From the cell containing the given text, extract its center point as [X, Y] coordinate. 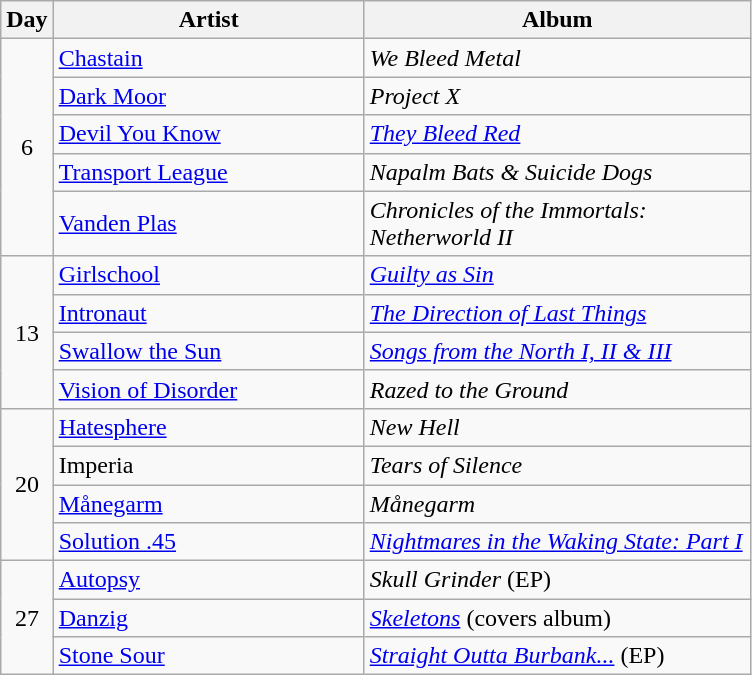
20 [27, 484]
Autopsy [208, 580]
Razed to the Ground [557, 389]
Vanden Plas [208, 224]
Songs from the North I, II & III [557, 351]
Swallow the Sun [208, 351]
Day [27, 20]
Skeletons (covers album) [557, 618]
Girlschool [208, 275]
Nightmares in the Waking State: Part I [557, 542]
Dark Moor [208, 96]
Danzig [208, 618]
6 [27, 148]
Artist [208, 20]
Project X [557, 96]
27 [27, 618]
Straight Outta Burbank... (EP) [557, 656]
Hatesphere [208, 427]
Tears of Silence [557, 465]
13 [27, 332]
The Direction of Last Things [557, 313]
Album [557, 20]
Chronicles of the Immortals: Netherworld II [557, 224]
They Bleed Red [557, 134]
Chastain [208, 58]
New Hell [557, 427]
Napalm Bats & Suicide Dogs [557, 172]
Skull Grinder (EP) [557, 580]
Vision of Disorder [208, 389]
Imperia [208, 465]
Stone Sour [208, 656]
We Bleed Metal [557, 58]
Transport League [208, 172]
Guilty as Sin [557, 275]
Solution .45 [208, 542]
Devil You Know [208, 134]
Intronaut [208, 313]
